Identify which cell holds the provided text, then report its (X, Y) central coordinate. 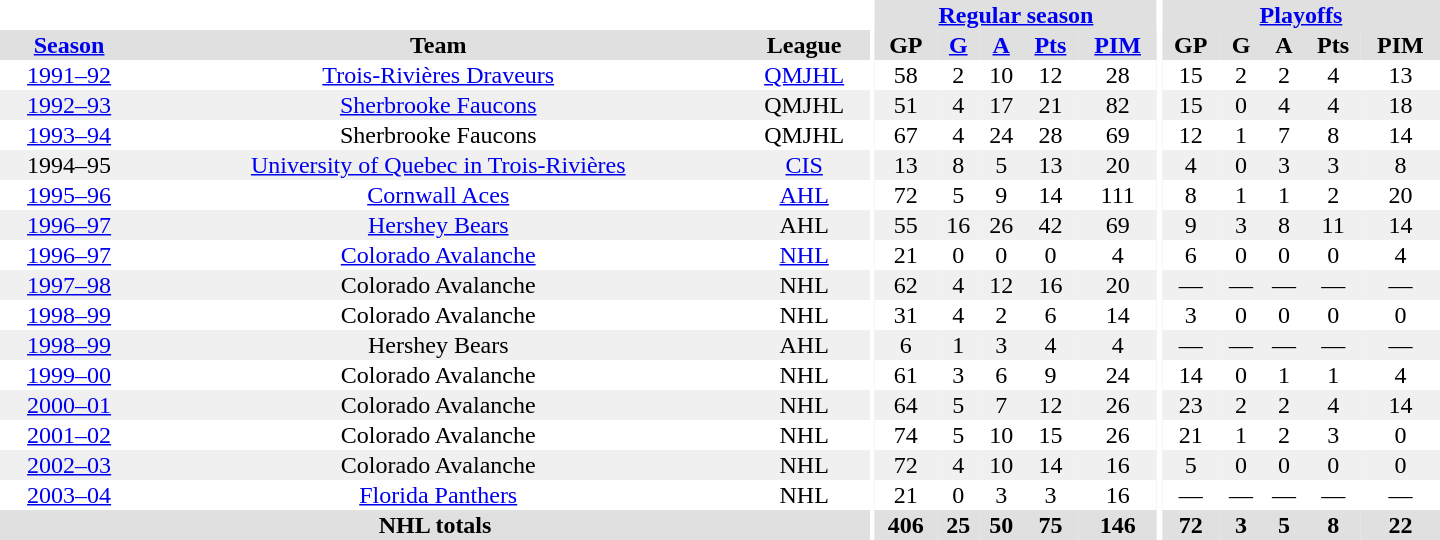
Season (69, 45)
CIS (804, 165)
11 (1333, 225)
64 (906, 405)
18 (1400, 105)
Regular season (1016, 15)
75 (1051, 525)
111 (1118, 195)
1994–95 (69, 165)
2002–03 (69, 465)
42 (1051, 225)
406 (906, 525)
1995–96 (69, 195)
2000–01 (69, 405)
League (804, 45)
2003–04 (69, 495)
61 (906, 375)
17 (1002, 105)
Playoffs (1301, 15)
Team (438, 45)
74 (906, 435)
50 (1002, 525)
51 (906, 105)
University of Quebec in Trois-Rivières (438, 165)
1999–00 (69, 375)
2001–02 (69, 435)
23 (1191, 405)
62 (906, 285)
1993–94 (69, 135)
25 (958, 525)
146 (1118, 525)
82 (1118, 105)
NHL totals (435, 525)
Trois-Rivières Draveurs (438, 75)
58 (906, 75)
67 (906, 135)
22 (1400, 525)
1997–98 (69, 285)
1992–93 (69, 105)
55 (906, 225)
Florida Panthers (438, 495)
31 (906, 315)
Cornwall Aces (438, 195)
1991–92 (69, 75)
